Search for the cell housing the specified text and yield its (X, Y) center coordinate. 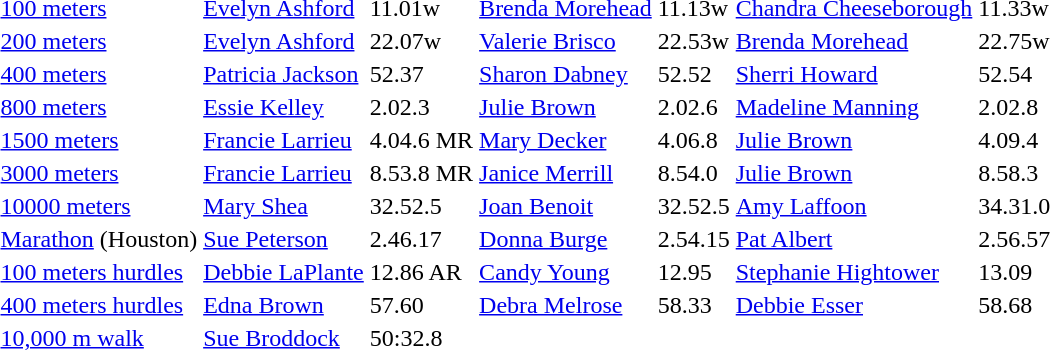
Debbie LaPlante (284, 272)
Edna Brown (284, 305)
Sharon Dabney (566, 74)
8.53.8 MR (421, 173)
Valerie Brisco (566, 41)
12.95 (694, 272)
57.60 (421, 305)
Pat Albert (854, 239)
Donna Burge (566, 239)
Debra Melrose (566, 305)
4.04.6 MR (421, 140)
22.07w (421, 41)
8.54.0 (694, 173)
2.02.3 (421, 107)
Essie Kelley (284, 107)
12.86 AR (421, 272)
Sherri Howard (854, 74)
52.37 (421, 74)
Debbie Esser (854, 305)
52.52 (694, 74)
2.46.17 (421, 239)
Sue Peterson (284, 239)
Mary Decker (566, 140)
Brenda Morehead (854, 41)
2.54.15 (694, 239)
Candy Young (566, 272)
22.53w (694, 41)
Evelyn Ashford (284, 41)
Stephanie Hightower (854, 272)
Janice Merrill (566, 173)
2.02.6 (694, 107)
Mary Shea (284, 206)
Joan Benoit (566, 206)
Patricia Jackson (284, 74)
Amy Laffoon (854, 206)
58.33 (694, 305)
Madeline Manning (854, 107)
4.06.8 (694, 140)
